Return (x, y) of the center of cell containing provided text 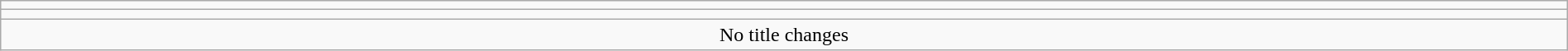
No title changes (784, 35)
